Detect which cell encompasses the target text, then output its [x, y] center coordinate. 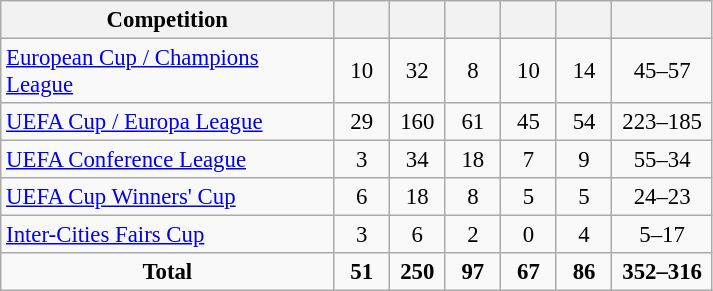
UEFA Cup Winners' Cup [168, 197]
European Cup / Champions League [168, 72]
5–17 [662, 235]
54 [584, 122]
2 [473, 235]
UEFA Conference League [168, 160]
34 [417, 160]
61 [473, 122]
45 [529, 122]
55–34 [662, 160]
223–185 [662, 122]
Competition [168, 20]
Inter-Cities Fairs Cup [168, 235]
9 [584, 160]
UEFA Cup / Europa League [168, 122]
29 [362, 122]
160 [417, 122]
7 [529, 160]
24–23 [662, 197]
14 [584, 72]
45–57 [662, 72]
4 [584, 235]
0 [529, 235]
32 [417, 72]
